Return the (X, Y) coordinate for the center point of the cell that contains the specified text.  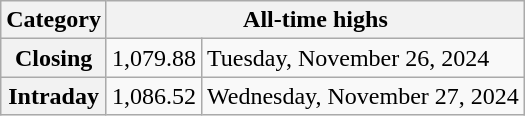
Category (54, 20)
Tuesday, November 26, 2024 (364, 58)
Intraday (54, 96)
Wednesday, November 27, 2024 (364, 96)
1,079.88 (154, 58)
Closing (54, 58)
All-time highs (315, 20)
1,086.52 (154, 96)
